Provide the (X, Y) coordinate of the cell's center where the given text is located.  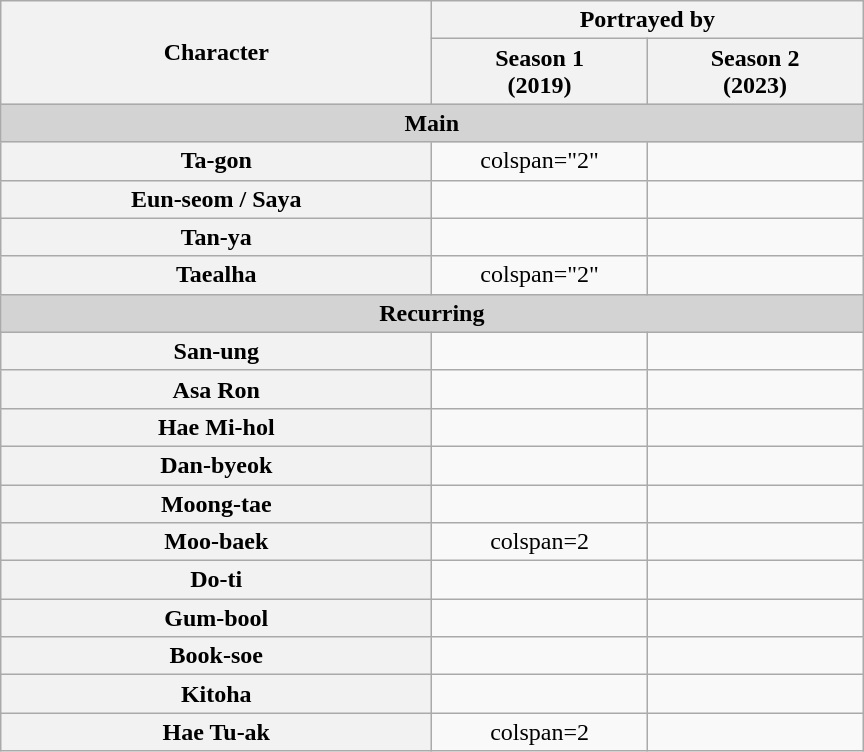
Eun-seom / Saya (216, 199)
Recurring (432, 313)
Hae Mi-hol (216, 427)
Main (432, 123)
Asa Ron (216, 389)
Taealha (216, 275)
Season 2(2023) (755, 72)
Character (216, 52)
San-ung (216, 351)
Book-soe (216, 656)
Tan-ya (216, 237)
Moo-baek (216, 542)
Hae Tu-ak (216, 732)
Kitoha (216, 694)
Portrayed by (648, 20)
Ta-gon (216, 161)
Season 1(2019) (540, 72)
Moong-tae (216, 503)
Gum-bool (216, 618)
Do-ti (216, 580)
Dan-byeok (216, 465)
